Scan for the cell matching the given text and deliver its (x, y) coordinate at center. 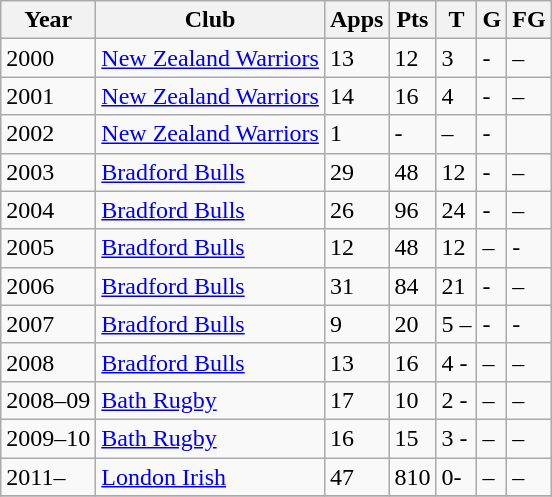
2004 (48, 210)
84 (412, 286)
24 (456, 210)
14 (356, 96)
2003 (48, 172)
2 - (456, 400)
1 (356, 134)
2005 (48, 248)
810 (412, 477)
2006 (48, 286)
20 (412, 324)
2002 (48, 134)
21 (456, 286)
47 (356, 477)
2000 (48, 58)
0- (456, 477)
5 – (456, 324)
15 (412, 438)
10 (412, 400)
3 (456, 58)
96 (412, 210)
4 - (456, 362)
Pts (412, 20)
FG (529, 20)
9 (356, 324)
29 (356, 172)
3 - (456, 438)
4 (456, 96)
Year (48, 20)
2009–10 (48, 438)
Apps (356, 20)
2011– (48, 477)
T (456, 20)
26 (356, 210)
2007 (48, 324)
17 (356, 400)
Club (210, 20)
G (492, 20)
31 (356, 286)
London Irish (210, 477)
2008–09 (48, 400)
2008 (48, 362)
2001 (48, 96)
